Locate the cell with the specified text and output its [x, y] center coordinate. 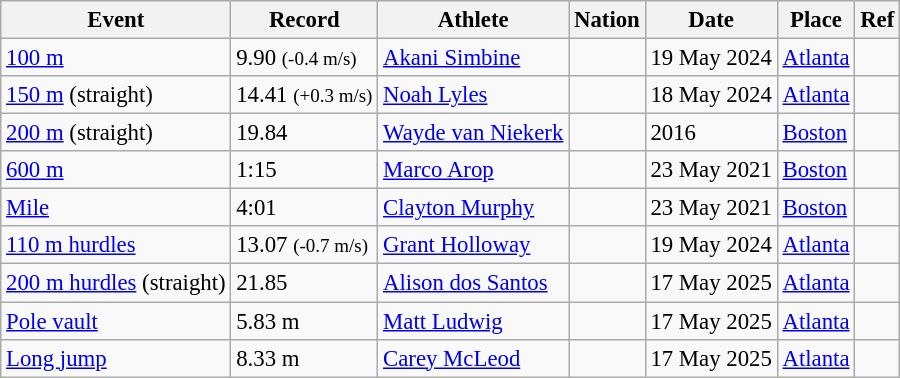
8.33 m [304, 358]
Event [116, 20]
Pole vault [116, 321]
1:15 [304, 170]
Place [816, 20]
Noah Lyles [474, 95]
Athlete [474, 20]
600 m [116, 170]
18 May 2024 [711, 95]
Grant Holloway [474, 245]
Nation [607, 20]
Date [711, 20]
Wayde van Niekerk [474, 133]
Clayton Murphy [474, 208]
100 m [116, 58]
Record [304, 20]
Marco Arop [474, 170]
Long jump [116, 358]
2016 [711, 133]
Matt Ludwig [474, 321]
5.83 m [304, 321]
Carey McLeod [474, 358]
150 m (straight) [116, 95]
14.41 (+0.3 m/s) [304, 95]
4:01 [304, 208]
110 m hurdles [116, 245]
Mile [116, 208]
200 m (straight) [116, 133]
19.84 [304, 133]
13.07 (-0.7 m/s) [304, 245]
Alison dos Santos [474, 283]
21.85 [304, 283]
9.90 (-0.4 m/s) [304, 58]
200 m hurdles (straight) [116, 283]
Ref [878, 20]
Akani Simbine [474, 58]
